Detect which cell encompasses the target text, then output its (X, Y) center coordinate. 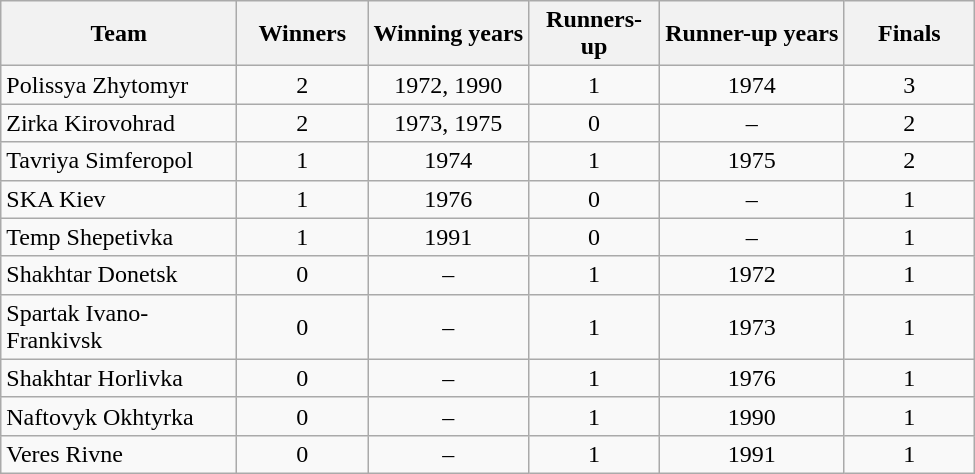
Winners (302, 34)
Polissya Zhytomyr (119, 85)
1972, 1990 (448, 85)
Tavriya Simferopol (119, 161)
Team (119, 34)
Runners-up (594, 34)
1973 (752, 326)
1990 (752, 416)
Spartak Ivano-Frankivsk (119, 326)
1972 (752, 275)
1975 (752, 161)
Zirka Kirovohrad (119, 123)
Finals (910, 34)
Temp Shepetivka (119, 237)
Runner-up years (752, 34)
Winning years (448, 34)
1973, 1975 (448, 123)
3 (910, 85)
Naftovyk Okhtyrka (119, 416)
Shakhtar Donetsk (119, 275)
Shakhtar Horlivka (119, 378)
SKA Kiev (119, 199)
Veres Rivne (119, 454)
